Output the [X, Y] coordinate of the center of the cell containing the given text.  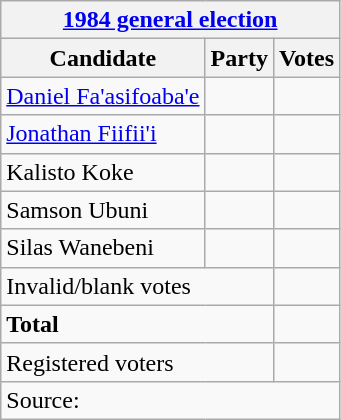
1984 general election [170, 20]
Kalisto Koke [103, 172]
Registered voters [138, 362]
Samson Ubuni [103, 210]
Total [138, 324]
Candidate [103, 58]
Invalid/blank votes [138, 286]
Daniel Fa'asifoaba'e [103, 96]
Votes [306, 58]
Jonathan Fiifii'i [103, 134]
Source: [170, 400]
Party [239, 58]
Silas Wanebeni [103, 248]
